For the text-containing cell, return its midpoint in (x, y) coordinate format. 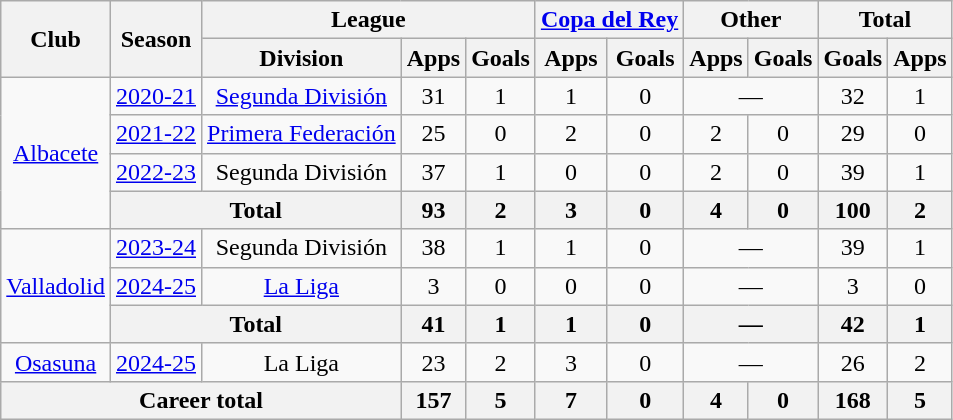
37 (433, 172)
Division (302, 58)
Primera Federación (302, 134)
31 (433, 96)
38 (433, 248)
2023-24 (156, 248)
2020-21 (156, 96)
Career total (201, 400)
168 (853, 400)
100 (853, 210)
Season (156, 39)
41 (433, 324)
32 (853, 96)
23 (433, 362)
157 (433, 400)
26 (853, 362)
Osasuna (56, 362)
2021-22 (156, 134)
Other (751, 20)
Copa del Rey (609, 20)
93 (433, 210)
7 (570, 400)
Valladolid (56, 286)
25 (433, 134)
League (369, 20)
2022-23 (156, 172)
29 (853, 134)
42 (853, 324)
Albacete (56, 153)
Club (56, 39)
